Return [x, y] of the center of cell containing provided text 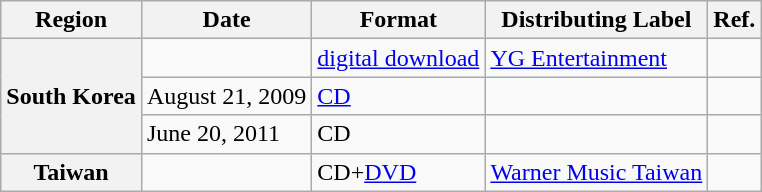
CD+DVD [398, 172]
Region [72, 20]
Distributing Label [596, 20]
Taiwan [72, 172]
June 20, 2011 [226, 134]
Ref. [734, 20]
digital download [398, 58]
Date [226, 20]
August 21, 2009 [226, 96]
Warner Music Taiwan [596, 172]
Format [398, 20]
YG Entertainment [596, 58]
South Korea [72, 96]
